From the cell containing the given text, extract its center point as [x, y] coordinate. 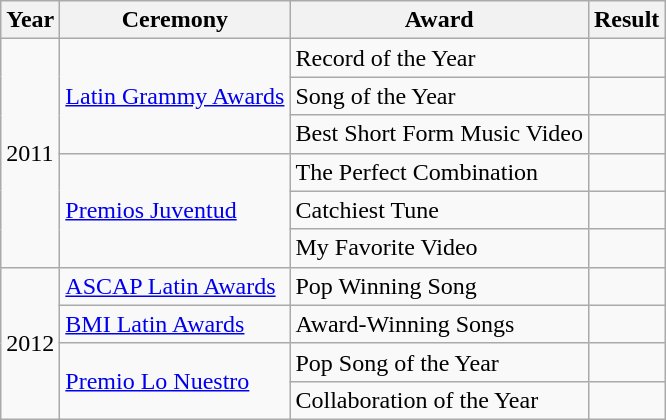
Latin Grammy Awards [175, 96]
2011 [30, 153]
Song of the Year [440, 96]
The Perfect Combination [440, 172]
Ceremony [175, 20]
Award-Winning Songs [440, 324]
Pop Winning Song [440, 286]
My Favorite Video [440, 248]
Year [30, 20]
Result [626, 20]
Best Short Form Music Video [440, 134]
BMI Latin Awards [175, 324]
Catchiest Tune [440, 210]
Premios Juventud [175, 210]
2012 [30, 343]
ASCAP Latin Awards [175, 286]
Pop Song of the Year [440, 362]
Record of the Year [440, 58]
Collaboration of the Year [440, 400]
Premio Lo Nuestro [175, 381]
Award [440, 20]
